Determine the [x, y] coordinate at the center of the cell enclosing the given text.  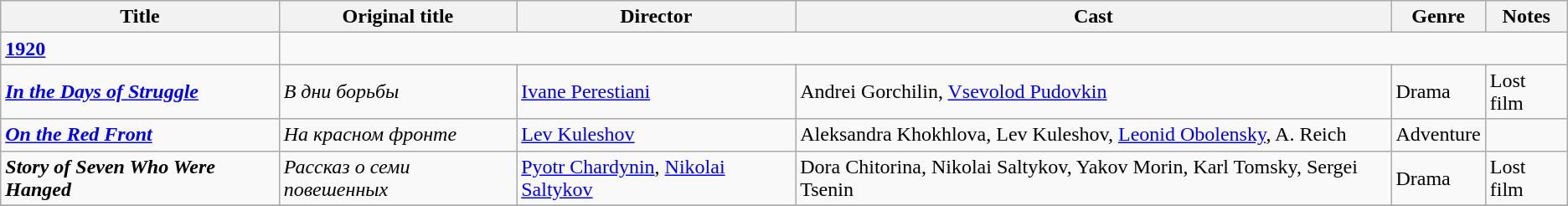
Adventure [1438, 135]
Director [657, 17]
In the Days of Struggle [140, 92]
Title [140, 17]
Aleksandra Khokhlova, Lev Kuleshov, Leonid Obolensky, A. Reich [1094, 135]
Ivane Perestiani [657, 92]
Lev Kuleshov [657, 135]
Original title [398, 17]
В дни борьбы [398, 92]
Pyotr Chardynin, Nikolai Saltykov [657, 178]
Genre [1438, 17]
Cast [1094, 17]
On the Red Front [140, 135]
Рассказ о семи повешенных [398, 178]
Notes [1526, 17]
Dora Chitorina, Nikolai Saltykov, Yakov Morin, Karl Tomsky, Sergei Tsenin [1094, 178]
1920 [140, 49]
Story of Seven Who Were Hanged [140, 178]
Andrei Gorchilin, Vsevolod Pudovkin [1094, 92]
На красном фронте [398, 135]
